Capture the cell that displays the provided text and extract its (X, Y) central coordinate. 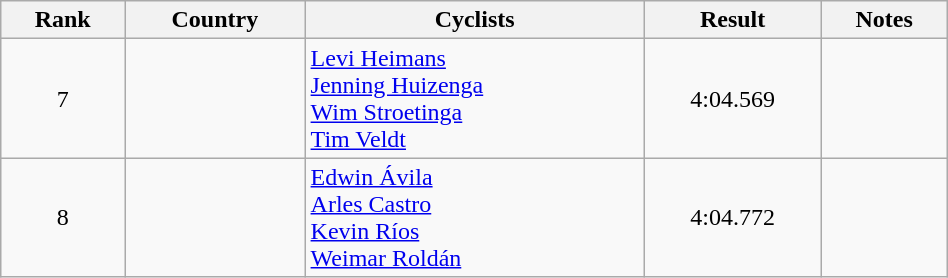
Result (732, 20)
Notes (884, 20)
Edwin ÁvilaArles CastroKevin RíosWeimar Roldán (474, 218)
Levi HeimansJenning HuizengaWim StroetingaTim Veldt (474, 98)
Rank (63, 20)
8 (63, 218)
4:04.569 (732, 98)
Country (215, 20)
Cyclists (474, 20)
7 (63, 98)
4:04.772 (732, 218)
